Locate the cell with the specified text and output its [x, y] center coordinate. 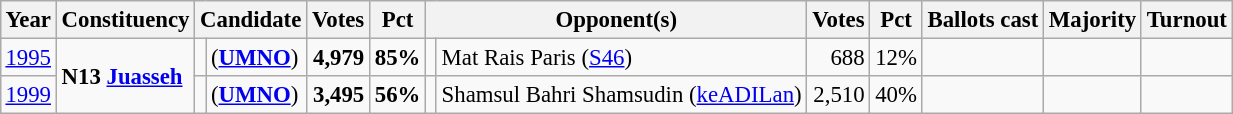
Year [28, 20]
3,495 [338, 95]
12% [896, 57]
56% [398, 95]
2,510 [838, 95]
N13 Juasseh [125, 76]
1995 [28, 57]
4,979 [338, 57]
Candidate [251, 20]
85% [398, 57]
Ballots cast [982, 20]
Mat Rais Paris (S46) [622, 57]
Opponent(s) [616, 20]
Turnout [1186, 20]
Shamsul Bahri Shamsudin (keADILan) [622, 95]
688 [838, 57]
Constituency [125, 20]
1999 [28, 95]
40% [896, 95]
Majority [1093, 20]
